Locate the cell with the specified text and output its (x, y) center coordinate. 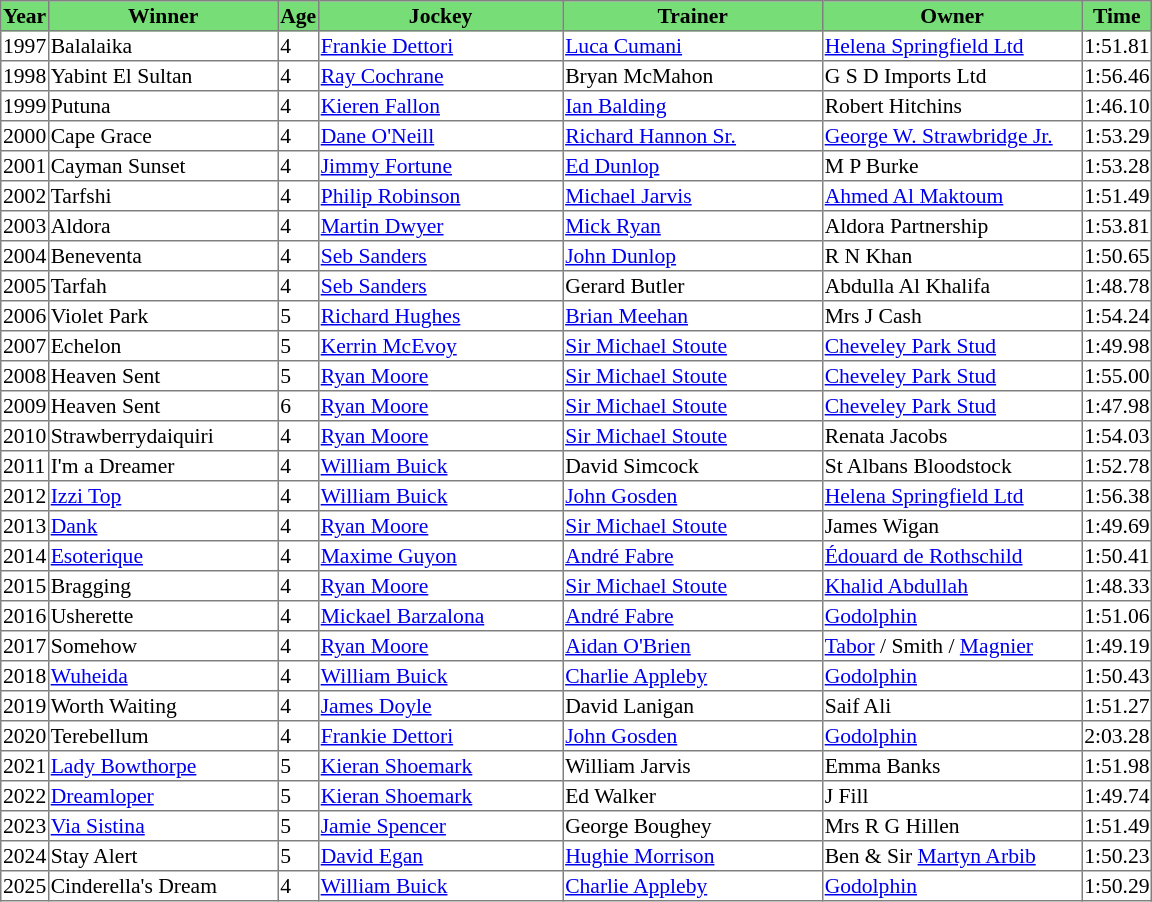
James Wigan (952, 526)
Ray Cochrane (440, 76)
Kieren Fallon (440, 106)
Year (25, 16)
1:51.98 (1117, 766)
Emma Banks (952, 766)
1:56.38 (1117, 496)
2018 (25, 676)
Ed Dunlop (693, 166)
Balalaika (163, 46)
Lady Bowthorpe (163, 766)
Stay Alert (163, 856)
Richard Hughes (440, 316)
Strawberrydaiquiri (163, 436)
2014 (25, 556)
Saif Ali (952, 706)
Owner (952, 16)
Philip Robinson (440, 196)
Aldora (163, 226)
1:49.98 (1117, 346)
Robert Hitchins (952, 106)
2010 (25, 436)
Brian Meehan (693, 316)
Dank (163, 526)
Richard Hannon Sr. (693, 136)
Esoterique (163, 556)
1:51.81 (1117, 46)
2025 (25, 886)
Wuheida (163, 676)
1:53.29 (1117, 136)
David Lanigan (693, 706)
M P Burke (952, 166)
2003 (25, 226)
2023 (25, 826)
1:47.98 (1117, 406)
2:03.28 (1117, 736)
Putuna (163, 106)
Usherette (163, 616)
Worth Waiting (163, 706)
1:50.43 (1117, 676)
Renata Jacobs (952, 436)
Kerrin McEvoy (440, 346)
Martin Dwyer (440, 226)
David Egan (440, 856)
Violet Park (163, 316)
Cinderella's Dream (163, 886)
Mrs J Cash (952, 316)
2009 (25, 406)
2013 (25, 526)
Dreamloper (163, 796)
J Fill (952, 796)
Yabint El Sultan (163, 76)
Édouard de Rothschild (952, 556)
1:50.65 (1117, 256)
1:46.10 (1117, 106)
James Doyle (440, 706)
2004 (25, 256)
1:54.24 (1117, 316)
Terebellum (163, 736)
Luca Cumani (693, 46)
Jimmy Fortune (440, 166)
1:56.46 (1117, 76)
Beneventa (163, 256)
1:50.29 (1117, 886)
Abdulla Al Khalifa (952, 286)
Somehow (163, 646)
Gerard Butler (693, 286)
1:51.06 (1117, 616)
I'm a Dreamer (163, 466)
2006 (25, 316)
Mickael Barzalona (440, 616)
2001 (25, 166)
1:54.03 (1117, 436)
2012 (25, 496)
Izzi Top (163, 496)
Jamie Spencer (440, 826)
Hughie Morrison (693, 856)
Trainer (693, 16)
2008 (25, 376)
1:50.41 (1117, 556)
Maxime Guyon (440, 556)
Age (298, 16)
Bryan McMahon (693, 76)
1999 (25, 106)
1:55.00 (1117, 376)
2020 (25, 736)
2002 (25, 196)
2022 (25, 796)
Jockey (440, 16)
2016 (25, 616)
Via Sistina (163, 826)
G S D Imports Ltd (952, 76)
1:50.23 (1117, 856)
1:53.28 (1117, 166)
Aldora Partnership (952, 226)
1:52.78 (1117, 466)
Khalid Abdullah (952, 586)
Cape Grace (163, 136)
Mrs R G Hillen (952, 826)
1998 (25, 76)
David Simcock (693, 466)
1:51.27 (1117, 706)
2019 (25, 706)
2017 (25, 646)
6 (298, 406)
2000 (25, 136)
George W. Strawbridge Jr. (952, 136)
Echelon (163, 346)
Dane O'Neill (440, 136)
John Dunlop (693, 256)
Winner (163, 16)
Ahmed Al Maktoum (952, 196)
1:49.74 (1117, 796)
Tarfshi (163, 196)
2011 (25, 466)
1:49.19 (1117, 646)
1997 (25, 46)
St Albans Bloodstock (952, 466)
Ian Balding (693, 106)
Ben & Sir Martyn Arbib (952, 856)
Bragging (163, 586)
Mick Ryan (693, 226)
Time (1117, 16)
Tabor / Smith / Magnier (952, 646)
1:48.78 (1117, 286)
2005 (25, 286)
R N Khan (952, 256)
1:49.69 (1117, 526)
1:48.33 (1117, 586)
Michael Jarvis (693, 196)
Cayman Sunset (163, 166)
William Jarvis (693, 766)
2021 (25, 766)
Tarfah (163, 286)
Ed Walker (693, 796)
2007 (25, 346)
2015 (25, 586)
George Boughey (693, 826)
Aidan O'Brien (693, 646)
2024 (25, 856)
1:53.81 (1117, 226)
